Return [X, Y] of the center of cell containing provided text 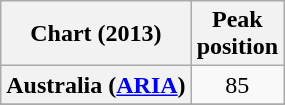
Peakposition [237, 34]
85 [237, 85]
Australia (ARIA) [96, 85]
Chart (2013) [96, 34]
